Capture the cell that displays the provided text and extract its (X, Y) central coordinate. 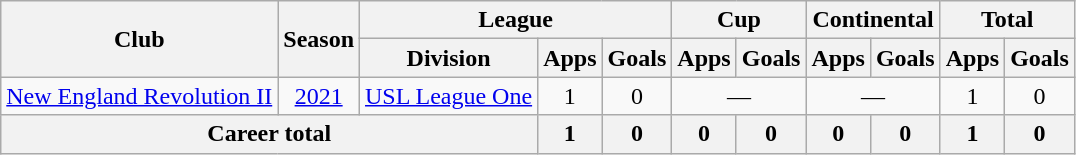
Club (140, 39)
Continental (873, 20)
Division (449, 58)
Total (1007, 20)
League (516, 20)
New England Revolution II (140, 96)
Career total (270, 134)
2021 (319, 96)
Season (319, 39)
Cup (739, 20)
USL League One (449, 96)
